Scan for the cell matching the given text and deliver its [X, Y] coordinate at center. 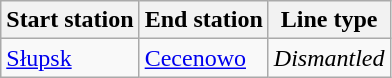
Cecenowo [204, 58]
Start station [70, 20]
Line type [329, 20]
End station [204, 20]
Dismantled [329, 58]
Słupsk [70, 58]
